Return (x, y) of the center of cell containing provided text 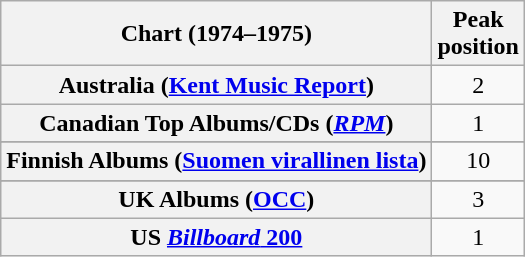
Australia (Kent Music Report) (216, 85)
Chart (1974–1975) (216, 34)
Canadian Top Albums/CDs (RPM) (216, 123)
Finnish Albums (Suomen virallinen lista) (216, 161)
UK Albums (OCC) (216, 199)
10 (478, 161)
3 (478, 199)
2 (478, 85)
Peakposition (478, 34)
US Billboard 200 (216, 237)
